Find where the given text appears and provide that cell's center as [x, y] coordinate. 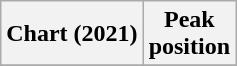
Peakposition [189, 34]
Chart (2021) [72, 34]
